Locate the cell with the specified text and output its [X, Y] center coordinate. 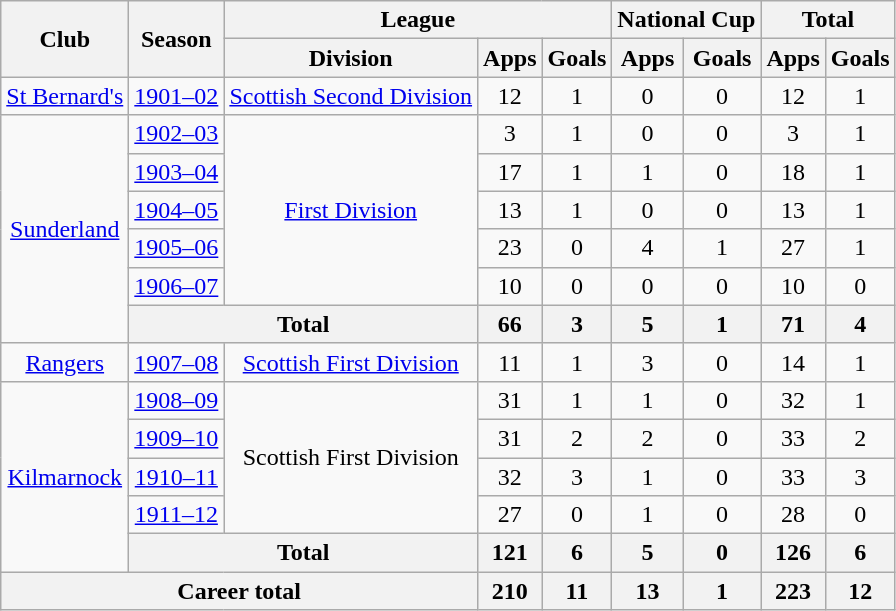
1909–10 [176, 438]
St Bernard's [65, 96]
League [418, 20]
Division [351, 58]
210 [510, 591]
1907–08 [176, 362]
First Division [351, 210]
28 [793, 515]
1905–06 [176, 248]
1906–07 [176, 286]
17 [510, 172]
121 [510, 553]
1901–02 [176, 96]
223 [793, 591]
126 [793, 553]
National Cup [686, 20]
1908–09 [176, 400]
71 [793, 324]
Sunderland [65, 229]
Rangers [65, 362]
Scottish Second Division [351, 96]
66 [510, 324]
1904–05 [176, 210]
1911–12 [176, 515]
18 [793, 172]
14 [793, 362]
Club [65, 39]
1910–11 [176, 477]
Season [176, 39]
Kilmarnock [65, 476]
1902–03 [176, 134]
Career total [240, 591]
23 [510, 248]
1903–04 [176, 172]
